Identify which cell holds the provided text, then report its (X, Y) central coordinate. 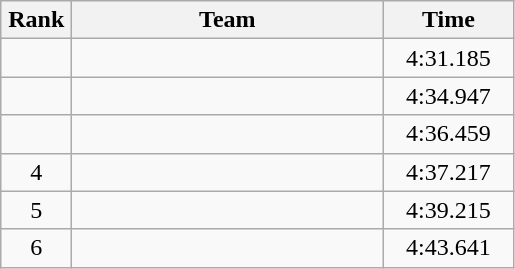
4:34.947 (448, 96)
4:36.459 (448, 134)
Rank (36, 20)
4:31.185 (448, 58)
4:43.641 (448, 248)
6 (36, 248)
4:37.217 (448, 172)
4 (36, 172)
5 (36, 210)
4:39.215 (448, 210)
Time (448, 20)
Team (228, 20)
